Scan for the cell matching the given text and deliver its [X, Y] coordinate at center. 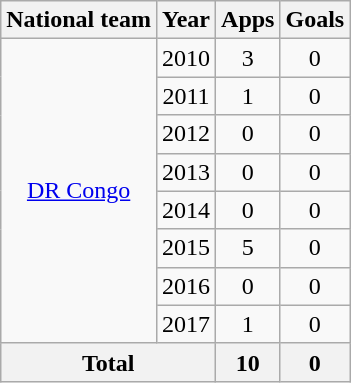
2017 [186, 324]
2010 [186, 58]
DR Congo [79, 191]
2013 [186, 172]
Apps [248, 20]
3 [248, 58]
Goals [315, 20]
Total [108, 362]
2011 [186, 96]
2015 [186, 248]
5 [248, 248]
2016 [186, 286]
2012 [186, 134]
2014 [186, 210]
Year [186, 20]
National team [79, 20]
10 [248, 362]
